From the cell containing the given text, extract its center point as (X, Y) coordinate. 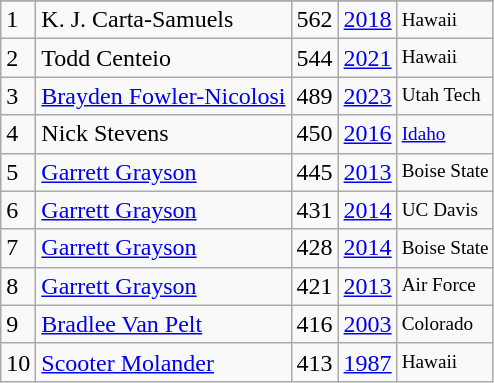
416 (314, 324)
428 (314, 248)
6 (18, 210)
2003 (368, 324)
Utah Tech (445, 96)
3 (18, 96)
Colorado (445, 324)
Nick Stevens (164, 134)
2023 (368, 96)
562 (314, 20)
2018 (368, 20)
2016 (368, 134)
489 (314, 96)
4 (18, 134)
2021 (368, 58)
1 (18, 20)
421 (314, 286)
Bradlee Van Pelt (164, 324)
K. J. Carta-Samuels (164, 20)
Brayden Fowler-Nicolosi (164, 96)
5 (18, 172)
Todd Centeio (164, 58)
413 (314, 362)
Air Force (445, 286)
450 (314, 134)
544 (314, 58)
9 (18, 324)
Scooter Molander (164, 362)
Idaho (445, 134)
10 (18, 362)
UC Davis (445, 210)
2 (18, 58)
431 (314, 210)
445 (314, 172)
7 (18, 248)
1987 (368, 362)
8 (18, 286)
